Return (x, y) of the center of cell containing provided text 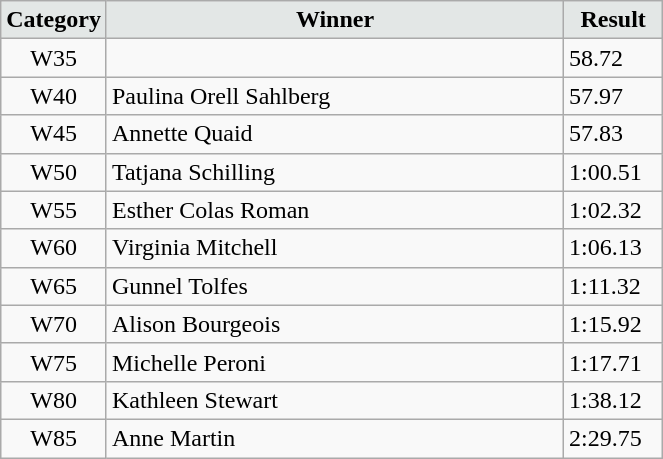
Annette Quaid (334, 134)
W60 (54, 248)
57.83 (614, 134)
Kathleen Stewart (334, 400)
Category (54, 20)
W70 (54, 324)
1:00.51 (614, 172)
1:06.13 (614, 248)
W80 (54, 400)
W45 (54, 134)
1:11.32 (614, 286)
Virginia Mitchell (334, 248)
W35 (54, 58)
1:38.12 (614, 400)
W75 (54, 362)
Anne Martin (334, 438)
Alison Bourgeois (334, 324)
Paulina Orell Sahlberg (334, 96)
Tatjana Schilling (334, 172)
W85 (54, 438)
1:17.71 (614, 362)
W55 (54, 210)
W50 (54, 172)
Winner (334, 20)
1:02.32 (614, 210)
Michelle Peroni (334, 362)
Esther Colas Roman (334, 210)
57.97 (614, 96)
Gunnel Tolfes (334, 286)
W65 (54, 286)
2:29.75 (614, 438)
W40 (54, 96)
Result (614, 20)
1:15.92 (614, 324)
58.72 (614, 58)
